Scan for the cell matching the given text and deliver its (X, Y) coordinate at center. 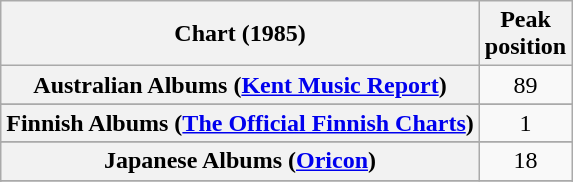
Finnish Albums (The Official Finnish Charts) (240, 123)
Peakposition (525, 34)
Chart (1985) (240, 34)
1 (525, 123)
18 (525, 161)
Japanese Albums (Oricon) (240, 161)
89 (525, 85)
Australian Albums (Kent Music Report) (240, 85)
